For the text-containing cell, return its midpoint in (x, y) coordinate format. 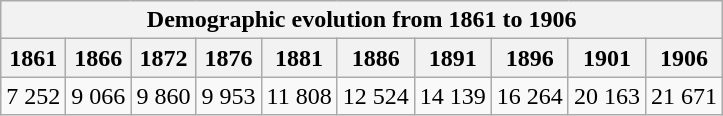
7 252 (34, 96)
20 163 (606, 96)
1876 (228, 58)
12 524 (376, 96)
Demographic evolution from 1861 to 1906 (362, 20)
1891 (452, 58)
9 953 (228, 96)
1896 (530, 58)
1881 (299, 58)
14 139 (452, 96)
1872 (164, 58)
1861 (34, 58)
21 671 (684, 96)
9 066 (98, 96)
1901 (606, 58)
16 264 (530, 96)
1866 (98, 58)
11 808 (299, 96)
1906 (684, 58)
9 860 (164, 96)
1886 (376, 58)
